Locate the cell with the specified text and output its [x, y] center coordinate. 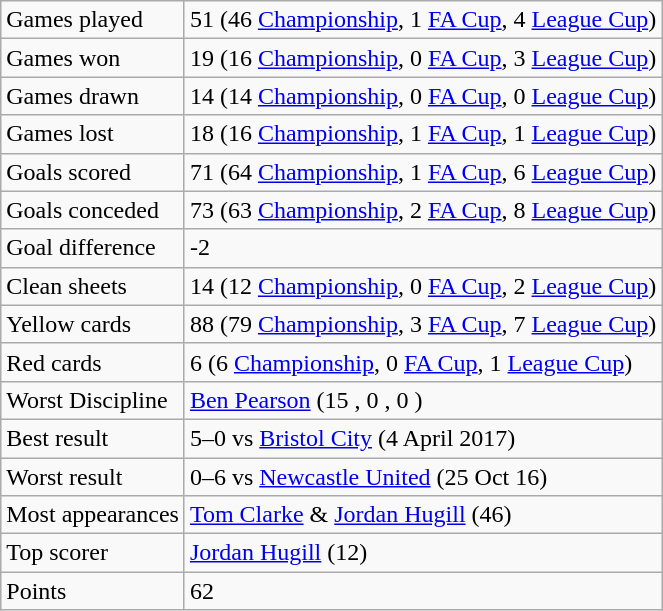
Games played [93, 20]
Games drawn [93, 96]
5–0 vs Bristol City (4 April 2017) [422, 438]
14 (12 Championship, 0 FA Cup, 2 League Cup) [422, 286]
Tom Clarke & Jordan Hugill (46) [422, 515]
Most appearances [93, 515]
Clean sheets [93, 286]
18 (16 Championship, 1 FA Cup, 1 League Cup) [422, 134]
Goals scored [93, 172]
14 (14 Championship, 0 FA Cup, 0 League Cup) [422, 96]
Worst result [93, 477]
Ben Pearson (15 , 0 , 0 ) [422, 400]
51 (46 Championship, 1 FA Cup, 4 League Cup) [422, 20]
Top scorer [93, 553]
Games lost [93, 134]
Red cards [93, 362]
Jordan Hugill (12) [422, 553]
73 (63 Championship, 2 FA Cup, 8 League Cup) [422, 210]
62 [422, 591]
88 (79 Championship, 3 FA Cup, 7 League Cup) [422, 324]
Goals conceded [93, 210]
-2 [422, 248]
0–6 vs Newcastle United (25 Oct 16) [422, 477]
Yellow cards [93, 324]
Goal difference [93, 248]
Best result [93, 438]
Points [93, 591]
Worst Discipline [93, 400]
19 (16 Championship, 0 FA Cup, 3 League Cup) [422, 58]
71 (64 Championship, 1 FA Cup, 6 League Cup) [422, 172]
Games won [93, 58]
6 (6 Championship, 0 FA Cup, 1 League Cup) [422, 362]
